Search for the cell housing the specified text and yield its [X, Y] center coordinate. 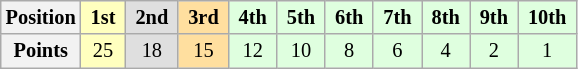
Points [41, 51]
5th [301, 17]
4th [253, 17]
6 [397, 51]
6th [349, 17]
9th [494, 17]
10th [547, 17]
12 [253, 51]
3rd [203, 17]
4 [446, 51]
2 [494, 51]
Position [41, 17]
8th [446, 17]
15 [203, 51]
2nd [152, 17]
10 [301, 51]
1 [547, 51]
7th [397, 17]
8 [349, 51]
25 [104, 51]
18 [152, 51]
1st [104, 17]
